Detect which cell encompasses the target text, then output its [x, y] center coordinate. 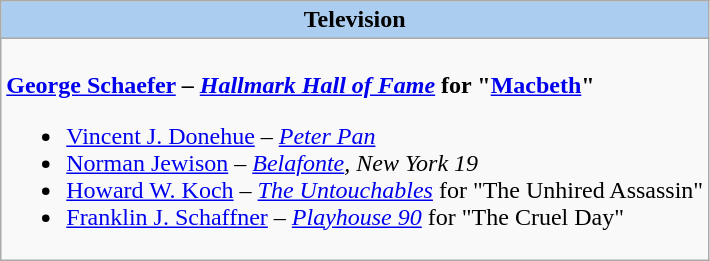
Television [355, 20]
